Capture the cell that displays the provided text and extract its [X, Y] central coordinate. 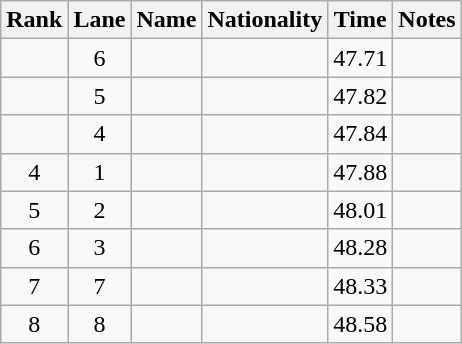
Nationality [265, 20]
Rank [34, 20]
47.84 [360, 134]
47.82 [360, 96]
2 [100, 210]
48.58 [360, 324]
Notes [427, 20]
Name [166, 20]
48.28 [360, 248]
Time [360, 20]
47.88 [360, 172]
47.71 [360, 58]
1 [100, 172]
48.33 [360, 286]
48.01 [360, 210]
Lane [100, 20]
3 [100, 248]
